From the cell containing the given text, extract its center point as (x, y) coordinate. 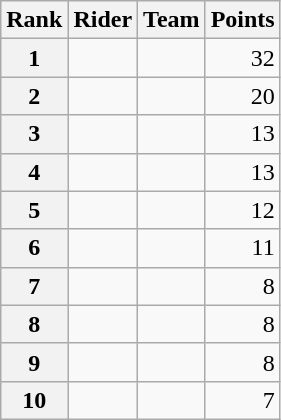
Rider (103, 20)
9 (34, 362)
Team (172, 20)
20 (242, 96)
Points (242, 20)
5 (34, 210)
6 (34, 248)
10 (34, 400)
2 (34, 96)
Rank (34, 20)
11 (242, 248)
4 (34, 172)
32 (242, 58)
1 (34, 58)
12 (242, 210)
3 (34, 134)
